Scan for the cell matching the given text and deliver its [X, Y] coordinate at center. 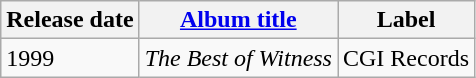
CGI Records [406, 58]
The Best of Witness [238, 58]
Album title [238, 20]
1999 [70, 58]
Label [406, 20]
Release date [70, 20]
